Provide the (x, y) coordinate of the cell's center where the given text is located.  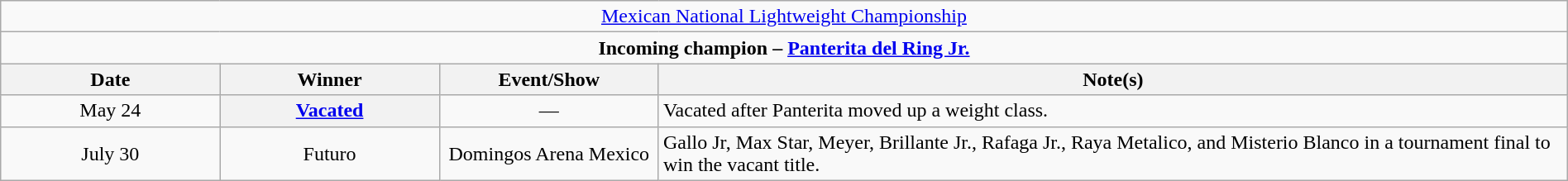
Note(s) (1113, 79)
Incoming champion – Panterita del Ring Jr. (784, 48)
— (549, 111)
Domingos Arena Mexico (549, 154)
July 30 (111, 154)
Mexican National Lightweight Championship (784, 17)
May 24 (111, 111)
Gallo Jr, Max Star, Meyer, Brillante Jr., Rafaga Jr., Raya Metalico, and Misterio Blanco in a tournament final to win the vacant title. (1113, 154)
Vacated (329, 111)
Date (111, 79)
Winner (329, 79)
Event/Show (549, 79)
Futuro (329, 154)
Vacated after Panterita moved up a weight class. (1113, 111)
